Provide the (x, y) coordinate of the cell's center where the given text is located.  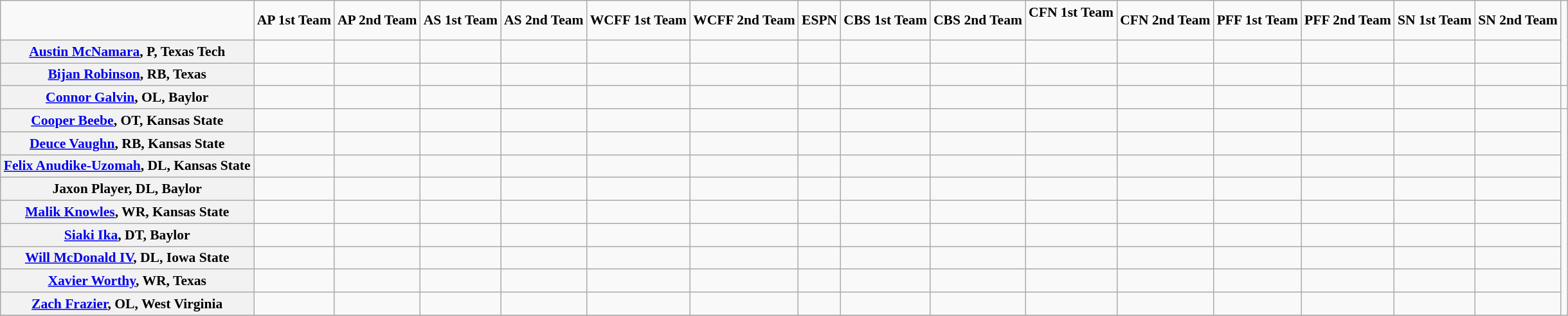
Bijan Robinson, RB, Texas (127, 75)
PFF 1st Team (1257, 21)
PFF 2nd Team (1347, 21)
SN 2nd Team (1518, 21)
AS 1st Team (460, 21)
Zach Frazier, OL, West Virginia (127, 304)
CBS 2nd Team (978, 21)
Deuce Vaughn, RB, Kansas State (127, 144)
Cooper Beebe, OT, Kansas State (127, 120)
Jaxon Player, DL, Baylor (127, 189)
AS 2nd Team (544, 21)
Will McDonald IV, DL, Iowa State (127, 258)
Austin McNamara, P, Texas Tech (127, 51)
ESPN (819, 21)
SN 1st Team (1435, 21)
WCFF 1st Team (638, 21)
WCFF 2nd Team (744, 21)
Felix Anudike-Uzomah, DL, Kansas State (127, 166)
CFN 2nd Team (1165, 21)
AP 2nd Team (377, 21)
Siaki Ika, DT, Baylor (127, 235)
CBS 1st Team (885, 21)
Xavier Worthy, WR, Texas (127, 281)
AP 1st Team (294, 21)
Connor Galvin, OL, Baylor (127, 98)
CFN 1st Team (1071, 21)
Malik Knowles, WR, Kansas State (127, 212)
